Return [x, y] of the center of cell containing provided text 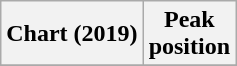
Peakposition [189, 34]
Chart (2019) [72, 34]
